Pinpoint the cell where the given text exists, returning its [x, y] midpoint coordinate. 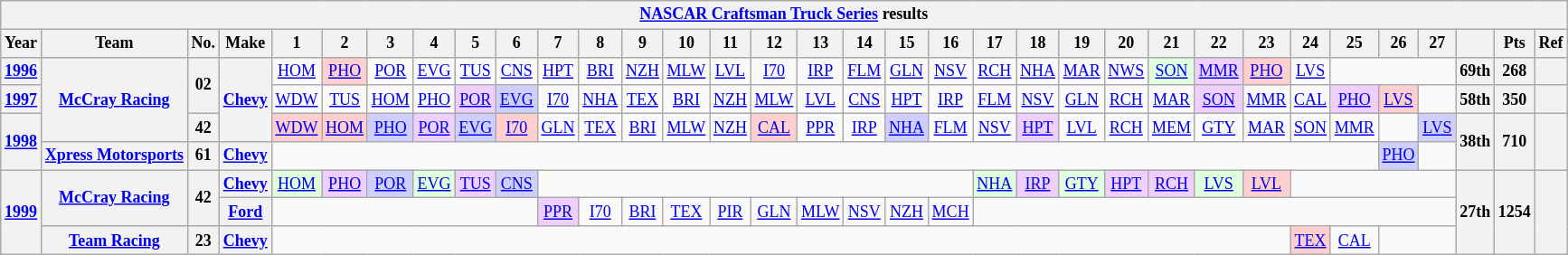
Team [114, 43]
Team Racing [114, 241]
18 [1038, 43]
13 [821, 43]
7 [558, 43]
26 [1398, 43]
Make [245, 43]
16 [950, 43]
NASCAR Craftsman Truck Series results [784, 14]
268 [1516, 71]
Year [22, 43]
14 [864, 43]
350 [1516, 99]
Ford [245, 212]
69th [1476, 71]
1 [297, 43]
2 [345, 43]
19 [1082, 43]
38th [1476, 141]
4 [434, 43]
8 [600, 43]
58th [1476, 99]
5 [476, 43]
NWS [1127, 71]
21 [1172, 43]
6 [517, 43]
1999 [22, 212]
1254 [1516, 212]
3 [391, 43]
MEM [1172, 127]
25 [1355, 43]
1997 [22, 99]
MCH [950, 212]
1998 [22, 141]
No. [203, 43]
17 [995, 43]
27 [1438, 43]
61 [203, 156]
9 [643, 43]
710 [1516, 141]
20 [1127, 43]
24 [1311, 43]
11 [731, 43]
02 [203, 85]
15 [907, 43]
27th [1476, 212]
Ref [1551, 43]
Xpress Motorsports [114, 156]
1996 [22, 71]
10 [685, 43]
Pts [1516, 43]
12 [774, 43]
PIR [731, 212]
22 [1219, 43]
